From the cell containing the given text, extract its center point as [X, Y] coordinate. 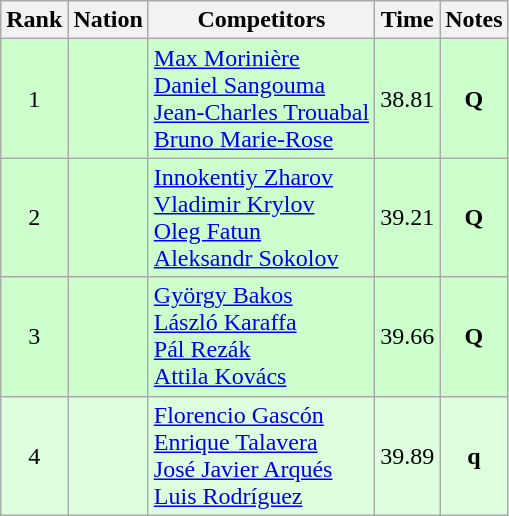
4 [34, 456]
2 [34, 218]
Rank [34, 20]
3 [34, 336]
Nation [108, 20]
György BakosLászló KaraffaPál RezákAttila Kovács [261, 336]
Max MorinièreDaniel SangoumaJean-Charles TrouabalBruno Marie-Rose [261, 98]
q [474, 456]
Time [408, 20]
39.66 [408, 336]
38.81 [408, 98]
Notes [474, 20]
39.89 [408, 456]
39.21 [408, 218]
Florencio GascónEnrique TalaveraJosé Javier ArquésLuis Rodríguez [261, 456]
1 [34, 98]
Competitors [261, 20]
Innokentiy ZharovVladimir KrylovOleg FatunAleksandr Sokolov [261, 218]
